Pinpoint the cell where the given text exists, returning its [x, y] midpoint coordinate. 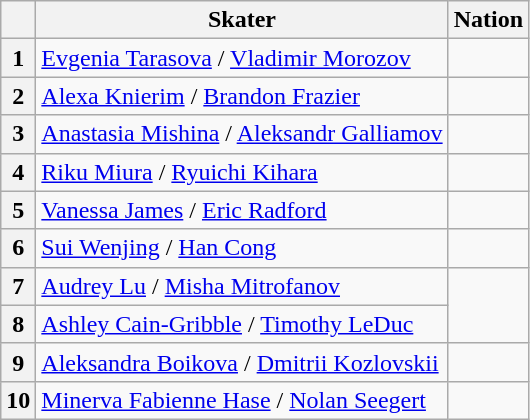
Evgenia Tarasova / Vladimir Morozov [242, 58]
2 [18, 96]
Riku Miura / Ryuichi Kihara [242, 172]
Anastasia Mishina / Aleksandr Galliamov [242, 134]
Aleksandra Boikova / Dmitrii Kozlovskii [242, 362]
Audrey Lu / Misha Mitrofanov [242, 286]
3 [18, 134]
Skater [242, 20]
1 [18, 58]
4 [18, 172]
Alexa Knierim / Brandon Frazier [242, 96]
Sui Wenjing / Han Cong [242, 248]
6 [18, 248]
8 [18, 324]
Ashley Cain-Gribble / Timothy LeDuc [242, 324]
Nation [488, 20]
10 [18, 400]
5 [18, 210]
Vanessa James / Eric Radford [242, 210]
Minerva Fabienne Hase / Nolan Seegert [242, 400]
9 [18, 362]
7 [18, 286]
